Identify which cell holds the provided text, then report its (X, Y) central coordinate. 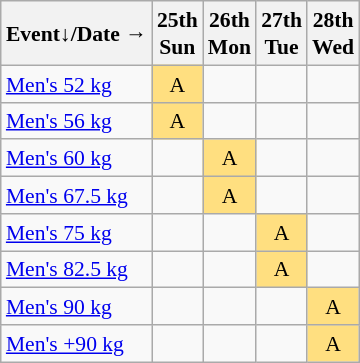
Event↓/Date → (76, 33)
Men's 56 kg (76, 120)
Men's 75 kg (76, 232)
26thMon (230, 33)
Men's 67.5 kg (76, 194)
28thWed (333, 33)
27thTue (282, 33)
Men's 90 kg (76, 306)
Men's 52 kg (76, 84)
25thSun (178, 33)
Men's +90 kg (76, 344)
Men's 60 kg (76, 158)
Men's 82.5 kg (76, 268)
